Locate the cell with the specified text and output its [x, y] center coordinate. 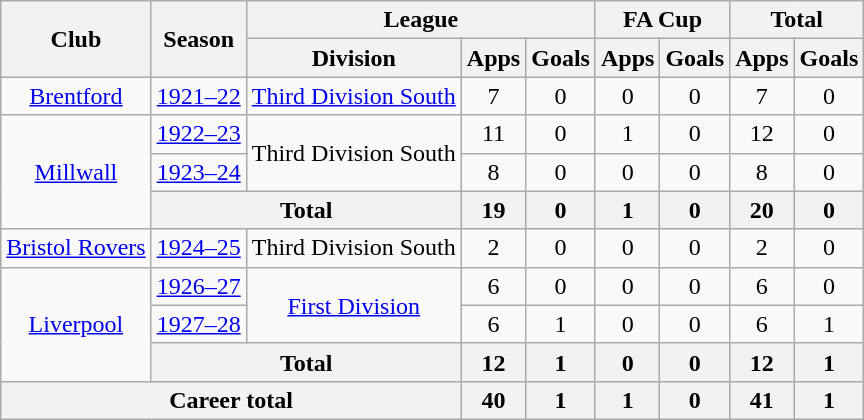
19 [493, 210]
FA Cup [662, 20]
Division [354, 58]
Club [76, 39]
1927–28 [198, 324]
1926–27 [198, 286]
Career total [232, 400]
First Division [354, 305]
Bristol Rovers [76, 248]
20 [762, 210]
1922–23 [198, 134]
League [420, 20]
11 [493, 134]
Brentford [76, 96]
40 [493, 400]
Millwall [76, 172]
1924–25 [198, 248]
1923–24 [198, 172]
1921–22 [198, 96]
Season [198, 39]
41 [762, 400]
Liverpool [76, 324]
